Search for the cell housing the specified text and yield its (X, Y) center coordinate. 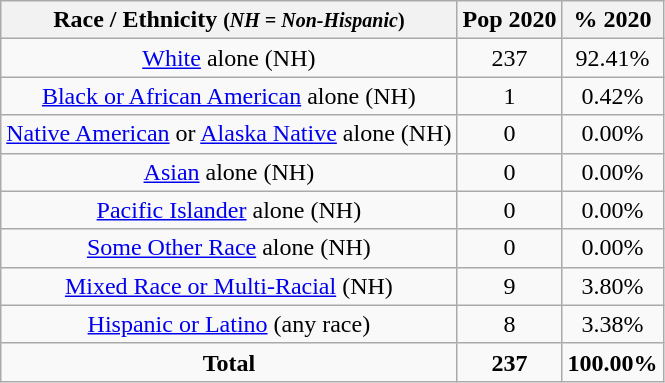
9 (510, 286)
Race / Ethnicity (NH = Non-Hispanic) (229, 20)
8 (510, 324)
Asian alone (NH) (229, 172)
1 (510, 96)
Some Other Race alone (NH) (229, 248)
Hispanic or Latino (any race) (229, 324)
Pacific Islander alone (NH) (229, 210)
Native American or Alaska Native alone (NH) (229, 134)
White alone (NH) (229, 58)
92.41% (612, 58)
3.80% (612, 286)
100.00% (612, 362)
% 2020 (612, 20)
Pop 2020 (510, 20)
Total (229, 362)
Mixed Race or Multi-Racial (NH) (229, 286)
0.42% (612, 96)
3.38% (612, 324)
Black or African American alone (NH) (229, 96)
